For the text-containing cell, return its midpoint in [X, Y] coordinate format. 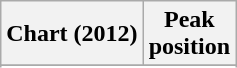
Peakposition [189, 34]
Chart (2012) [72, 34]
